Scan for the cell matching the given text and deliver its (X, Y) coordinate at center. 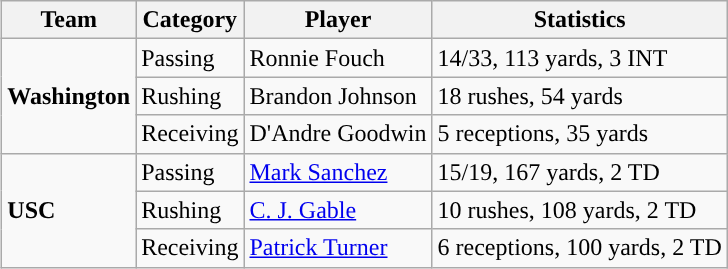
Team (69, 20)
Ronnie Fouch (338, 58)
Washington (69, 96)
6 receptions, 100 yards, 2 TD (580, 248)
USC (69, 210)
C. J. Gable (338, 210)
5 receptions, 35 yards (580, 134)
Brandon Johnson (338, 96)
10 rushes, 108 yards, 2 TD (580, 210)
Player (338, 20)
Patrick Turner (338, 248)
15/19, 167 yards, 2 TD (580, 172)
Mark Sanchez (338, 172)
14/33, 113 yards, 3 INT (580, 58)
Category (190, 20)
Statistics (580, 20)
18 rushes, 54 yards (580, 96)
D'Andre Goodwin (338, 134)
